Find where the given text appears and provide that cell's center as [x, y] coordinate. 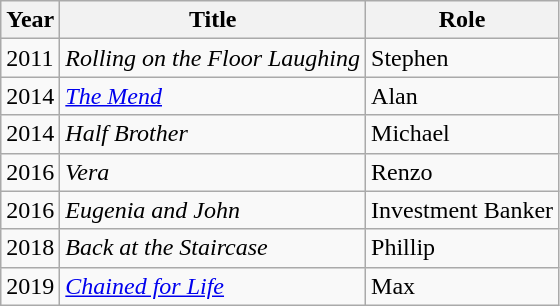
Rolling on the Floor Laughing [213, 58]
Role [462, 20]
Half Brother [213, 134]
Vera [213, 172]
Alan [462, 96]
Year [30, 20]
The Mend [213, 96]
Stephen [462, 58]
2019 [30, 286]
2011 [30, 58]
Renzo [462, 172]
Michael [462, 134]
Eugenia and John [213, 210]
Phillip [462, 248]
Chained for Life [213, 286]
Title [213, 20]
2018 [30, 248]
Investment Banker [462, 210]
Back at the Staircase [213, 248]
Max [462, 286]
